Detect which cell encompasses the target text, then output its [x, y] center coordinate. 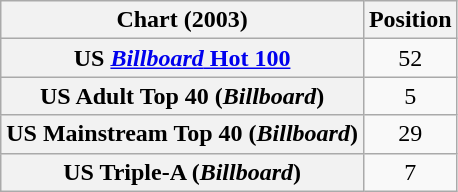
Position [410, 20]
5 [410, 96]
Chart (2003) [182, 20]
52 [410, 58]
7 [410, 172]
US Adult Top 40 (Billboard) [182, 96]
US Mainstream Top 40 (Billboard) [182, 134]
29 [410, 134]
US Triple-A (Billboard) [182, 172]
US Billboard Hot 100 [182, 58]
